Capture the cell that displays the provided text and extract its [X, Y] central coordinate. 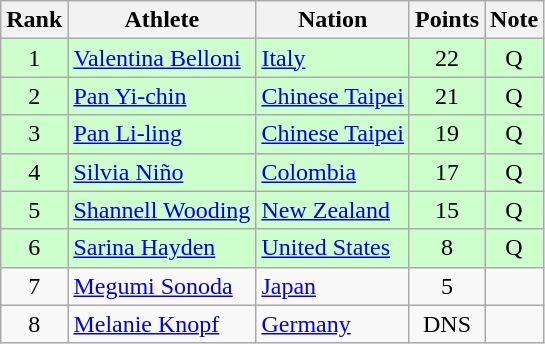
4 [34, 172]
2 [34, 96]
3 [34, 134]
Japan [333, 286]
New Zealand [333, 210]
Athlete [162, 20]
Nation [333, 20]
Note [514, 20]
Pan Yi-chin [162, 96]
Pan Li-ling [162, 134]
Megumi Sonoda [162, 286]
Germany [333, 324]
22 [446, 58]
7 [34, 286]
Silvia Niño [162, 172]
6 [34, 248]
Points [446, 20]
Italy [333, 58]
19 [446, 134]
Sarina Hayden [162, 248]
17 [446, 172]
Rank [34, 20]
United States [333, 248]
Valentina Belloni [162, 58]
Shannell Wooding [162, 210]
21 [446, 96]
15 [446, 210]
Colombia [333, 172]
DNS [446, 324]
Melanie Knopf [162, 324]
1 [34, 58]
